Determine the (X, Y) coordinate at the center of the cell enclosing the given text.  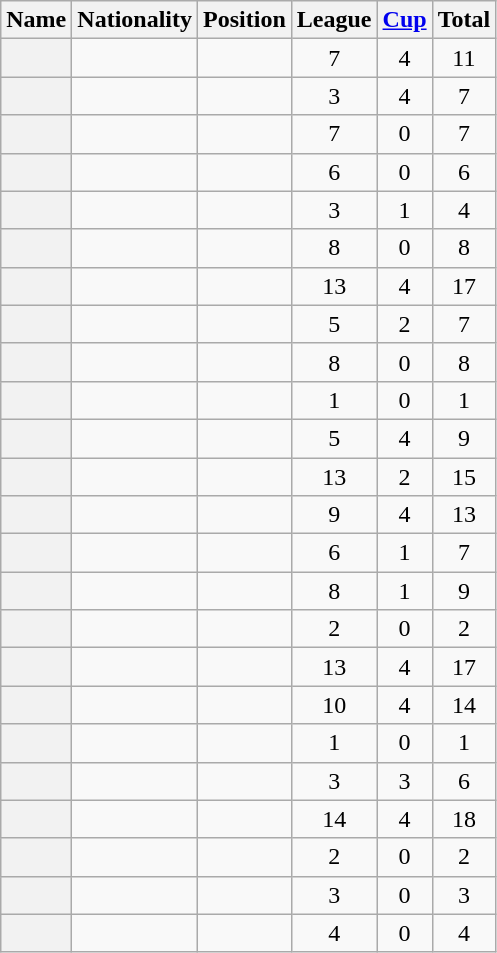
Total (464, 20)
11 (464, 58)
Position (245, 20)
Cup (404, 20)
Name (36, 20)
15 (464, 477)
18 (464, 819)
League (334, 20)
10 (334, 705)
Nationality (135, 20)
